Return (x, y) of the center of cell containing provided text 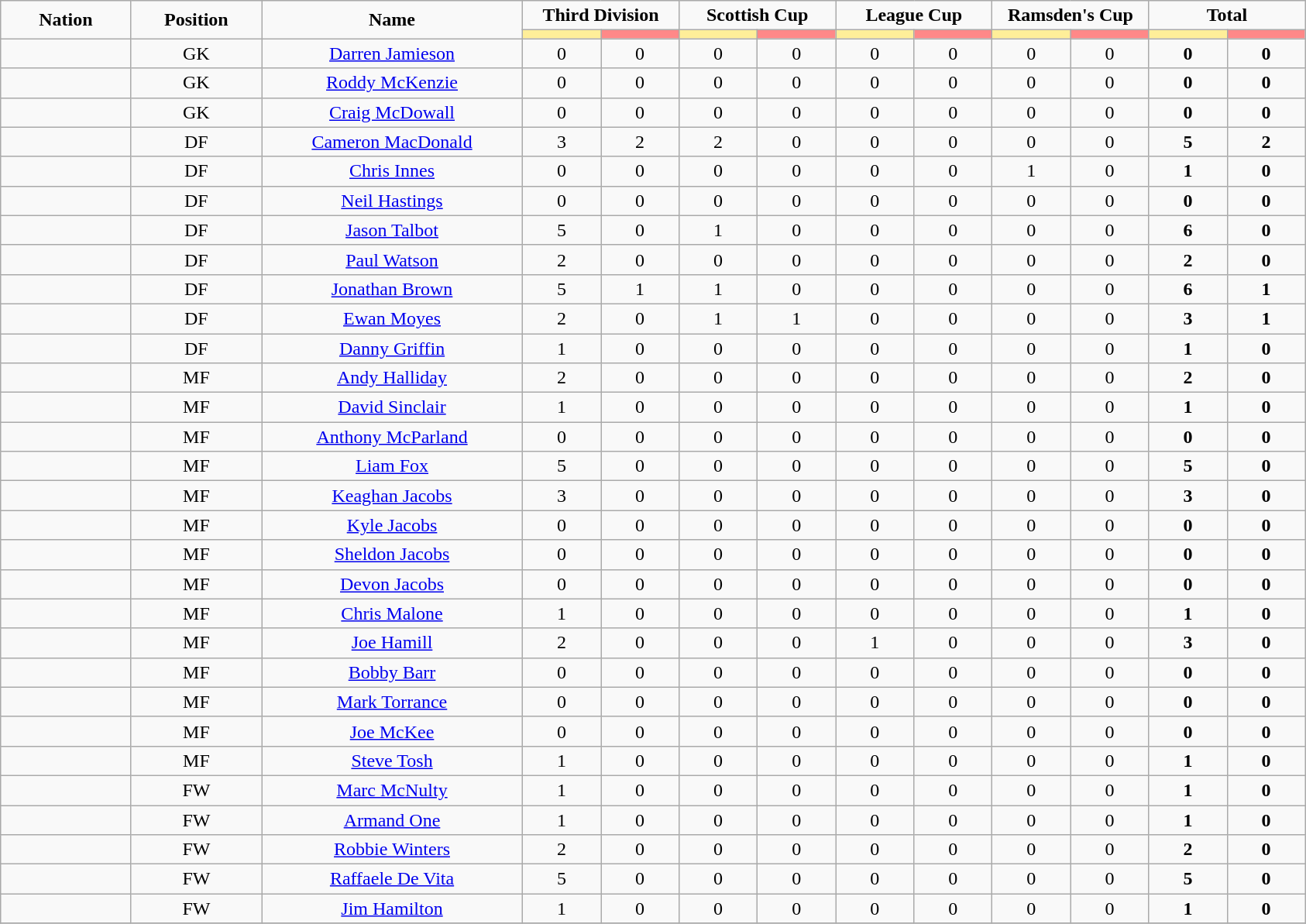
Scottish Cup (758, 15)
Joe McKee (392, 731)
League Cup (914, 15)
Name (392, 20)
Anthony McParland (392, 437)
Jim Hamilton (392, 909)
Third Division (600, 15)
Joe Hamill (392, 643)
Paul Watson (392, 259)
Total (1227, 15)
Darren Jamieson (392, 53)
Danny Griffin (392, 348)
Jason Talbot (392, 230)
Craig McDowall (392, 112)
David Sinclair (392, 407)
Jonathan Brown (392, 289)
Liam Fox (392, 466)
Keaghan Jacobs (392, 496)
Bobby Barr (392, 672)
Marc McNulty (392, 790)
Position (196, 20)
Mark Torrance (392, 702)
Ramsden's Cup (1071, 15)
Kyle Jacobs (392, 525)
Nation (66, 20)
Raffaele De Vita (392, 879)
Armand One (392, 820)
Chris Innes (392, 171)
Steve Tosh (392, 761)
Robbie Winters (392, 850)
Chris Malone (392, 613)
Roddy McKenzie (392, 83)
Sheldon Jacobs (392, 555)
Andy Halliday (392, 378)
Ewan Moyes (392, 318)
Neil Hastings (392, 201)
Devon Jacobs (392, 584)
Cameron MacDonald (392, 142)
